From the cell containing the given text, extract its center point as [x, y] coordinate. 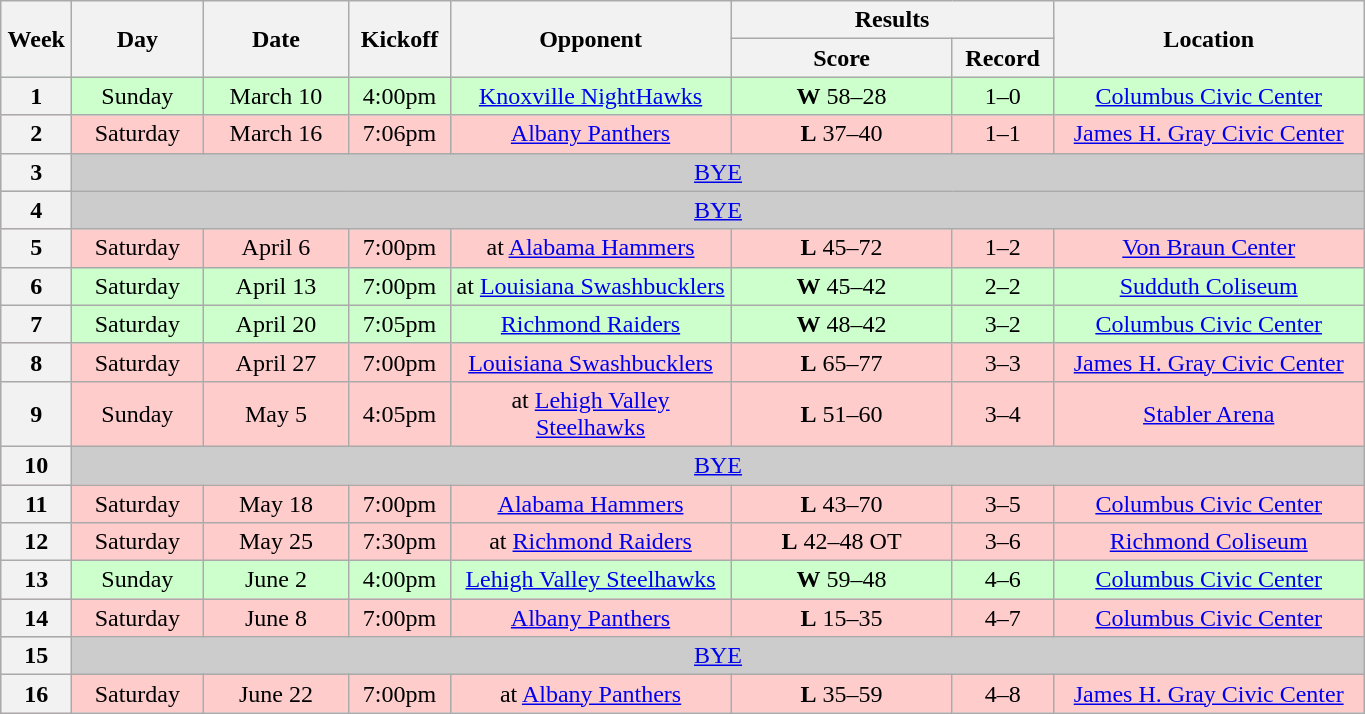
8 [36, 362]
June 22 [276, 694]
L 15–35 [842, 618]
April 13 [276, 286]
3–2 [1002, 324]
June 2 [276, 580]
4:05pm [400, 414]
Week [36, 39]
Opponent [590, 39]
Location [1208, 39]
4 [36, 210]
14 [36, 618]
9 [36, 414]
Kickoff [400, 39]
Knoxville NightHawks [590, 96]
7:30pm [400, 542]
7:06pm [400, 134]
3 [36, 172]
4–8 [1002, 694]
Sudduth Coliseum [1208, 286]
April 27 [276, 362]
Date [276, 39]
W 48–42 [842, 324]
at Albany Panthers [590, 694]
April 20 [276, 324]
June 8 [276, 618]
at Lehigh Valley Steelhawks [590, 414]
1–1 [1002, 134]
Stabler Arena [1208, 414]
7:05pm [400, 324]
4–7 [1002, 618]
Lehigh Valley Steelhawks [590, 580]
March 10 [276, 96]
2–2 [1002, 286]
11 [36, 503]
Record [1002, 58]
7 [36, 324]
6 [36, 286]
L 45–72 [842, 248]
1–2 [1002, 248]
May 25 [276, 542]
L 65–77 [842, 362]
L 37–40 [842, 134]
5 [36, 248]
L 43–70 [842, 503]
Von Braun Center [1208, 248]
at Louisiana Swashbucklers [590, 286]
Richmond Raiders [590, 324]
1 [36, 96]
15 [36, 656]
3–4 [1002, 414]
May 5 [276, 414]
2 [36, 134]
4–6 [1002, 580]
W 59–48 [842, 580]
16 [36, 694]
Alabama Hammers [590, 503]
L 51–60 [842, 414]
May 18 [276, 503]
W 45–42 [842, 286]
L 35–59 [842, 694]
Results [892, 20]
10 [36, 465]
13 [36, 580]
at Richmond Raiders [590, 542]
Score [842, 58]
3–3 [1002, 362]
at Alabama Hammers [590, 248]
3–6 [1002, 542]
Richmond Coliseum [1208, 542]
Louisiana Swashbucklers [590, 362]
April 6 [276, 248]
March 16 [276, 134]
W 58–28 [842, 96]
3–5 [1002, 503]
12 [36, 542]
1–0 [1002, 96]
L 42–48 OT [842, 542]
Day [138, 39]
